Extract the [x, y] coordinate from the center of the cell holding the provided text.  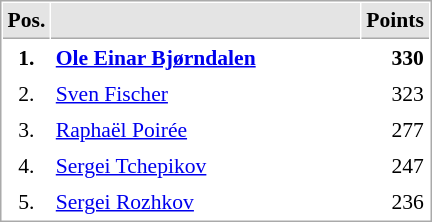
247 [396, 165]
Sergei Tchepikov [206, 165]
2. [26, 93]
236 [396, 201]
3. [26, 129]
Sergei Rozhkov [206, 201]
5. [26, 201]
277 [396, 129]
1. [26, 57]
330 [396, 57]
Points [396, 21]
323 [396, 93]
Pos. [26, 21]
Ole Einar Bjørndalen [206, 57]
4. [26, 165]
Raphaël Poirée [206, 129]
Sven Fischer [206, 93]
